Capture the cell that displays the provided text and extract its (X, Y) central coordinate. 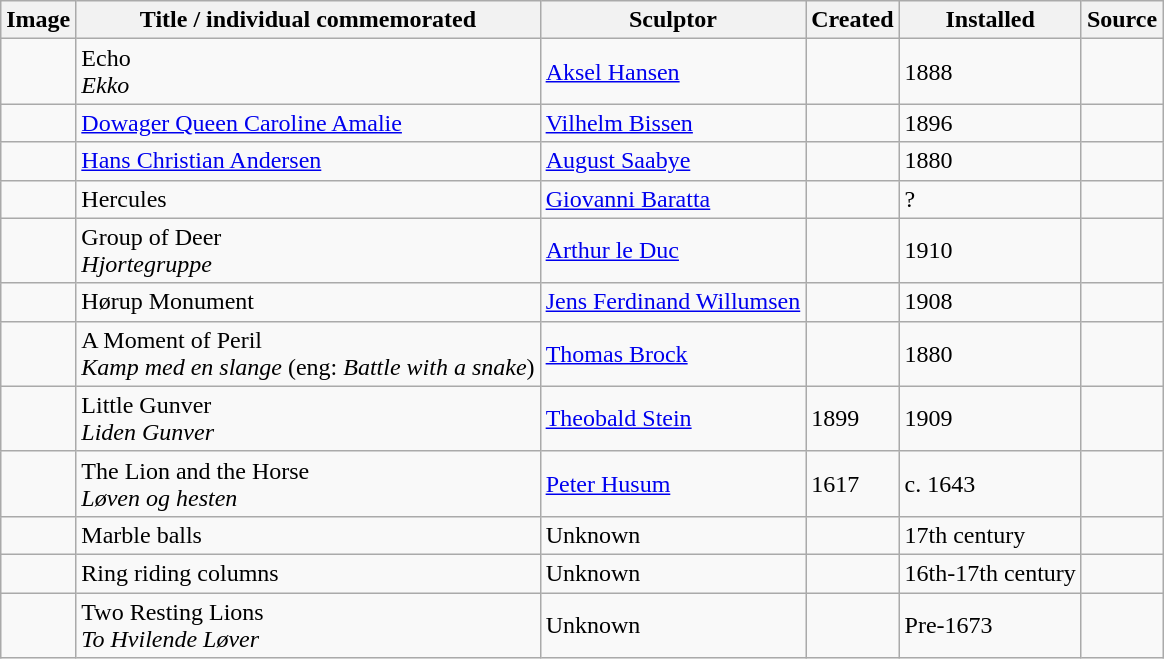
1909 (990, 418)
A Moment of PerilKamp med en slange (eng: Battle with a snake) (308, 354)
17th century (990, 535)
Title / individual commemorated (308, 20)
Pre-1673 (990, 624)
16th-17th century (990, 573)
1896 (990, 123)
Ring riding columns (308, 573)
Jens Ferdinand Willumsen (673, 302)
Giovanni Baratta (673, 199)
1899 (852, 418)
Dowager Queen Caroline Amalie (308, 123)
1888 (990, 72)
Aksel Hansen (673, 72)
Sculptor (673, 20)
Group of DeerHjortegruppe (308, 250)
1910 (990, 250)
Little GunverLiden Gunver (308, 418)
c. 1643 (990, 484)
Hans Christian Andersen (308, 161)
Created (852, 20)
1617 (852, 484)
August Saabye (673, 161)
Peter Husum (673, 484)
Thomas Brock (673, 354)
The Lion and the HorseLøven og hesten (308, 484)
Arthur le Duc (673, 250)
EchoEkko (308, 72)
Installed (990, 20)
Hercules (308, 199)
Hørup Monument (308, 302)
Two Resting LionsTo Hvilende Løver (308, 624)
Image (38, 20)
Marble balls (308, 535)
Source (1122, 20)
1908 (990, 302)
? (990, 199)
Theobald Stein (673, 418)
Vilhelm Bissen (673, 123)
